Scan for the cell matching the given text and deliver its [x, y] coordinate at center. 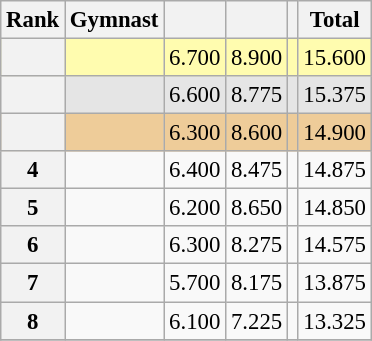
5.700 [195, 283]
5 [33, 208]
8.275 [257, 245]
8.900 [257, 58]
6.400 [195, 170]
14.575 [334, 245]
8.600 [257, 133]
6.100 [195, 321]
8.475 [257, 170]
6.200 [195, 208]
13.875 [334, 283]
7.225 [257, 321]
6 [33, 245]
8.775 [257, 95]
13.325 [334, 321]
14.875 [334, 170]
6.700 [195, 58]
8.650 [257, 208]
8.175 [257, 283]
14.850 [334, 208]
Gymnast [114, 20]
4 [33, 170]
Total [334, 20]
6.600 [195, 95]
7 [33, 283]
Rank [33, 20]
14.900 [334, 133]
15.600 [334, 58]
15.375 [334, 95]
8 [33, 321]
